Search for the cell housing the specified text and yield its [x, y] center coordinate. 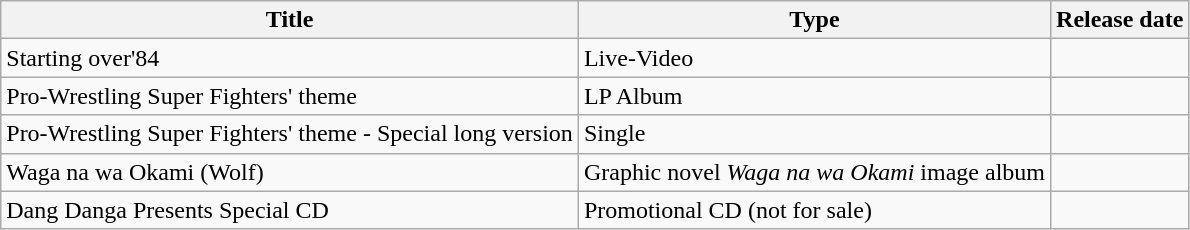
Pro-Wrestling Super Fighters' theme - Special long version [290, 134]
Live-Video [814, 58]
Promotional CD (not for sale) [814, 210]
Starting over'84 [290, 58]
Type [814, 20]
Pro-Wrestling Super Fighters' theme [290, 96]
Graphic novel Waga na wa Okami image album [814, 172]
Title [290, 20]
Waga na wa Okami (Wolf) [290, 172]
LP Album [814, 96]
Dang Danga Presents Special CD [290, 210]
Release date [1120, 20]
Single [814, 134]
